Return (x, y) of the center of cell containing provided text 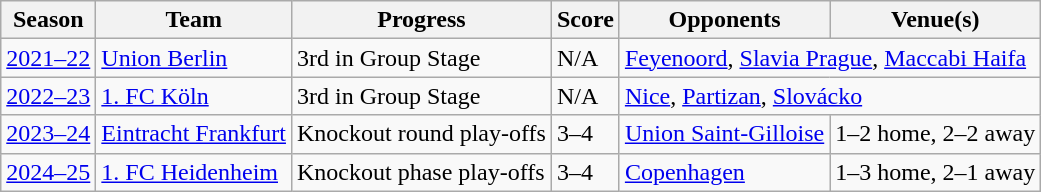
Union Berlin (194, 58)
Score (585, 20)
1. FC Heidenheim (194, 172)
Opponents (724, 20)
Venue(s) (936, 20)
2021–22 (48, 58)
2023–24 (48, 134)
Feyenoord, Slavia Prague, Maccabi Haifa (830, 58)
Nice, Partizan, Slovácko (830, 96)
Knockout phase play-offs (421, 172)
Knockout round play-offs (421, 134)
1–2 home, 2–2 away (936, 134)
2024–25 (48, 172)
Eintracht Frankfurt (194, 134)
Progress (421, 20)
Season (48, 20)
Team (194, 20)
Copenhagen (724, 172)
Union Saint-Gilloise (724, 134)
1. FC Köln (194, 96)
1–3 home, 2–1 away (936, 172)
2022–23 (48, 96)
